Detect which cell encompasses the target text, then output its (x, y) center coordinate. 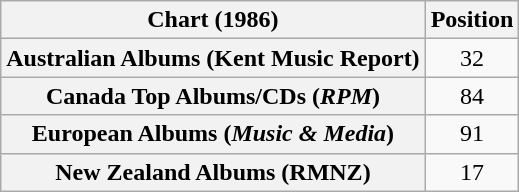
84 (472, 96)
New Zealand Albums (RMNZ) (213, 172)
European Albums (Music & Media) (213, 134)
17 (472, 172)
Chart (1986) (213, 20)
91 (472, 134)
Position (472, 20)
32 (472, 58)
Canada Top Albums/CDs (RPM) (213, 96)
Australian Albums (Kent Music Report) (213, 58)
